Capture the cell that displays the provided text and extract its [x, y] central coordinate. 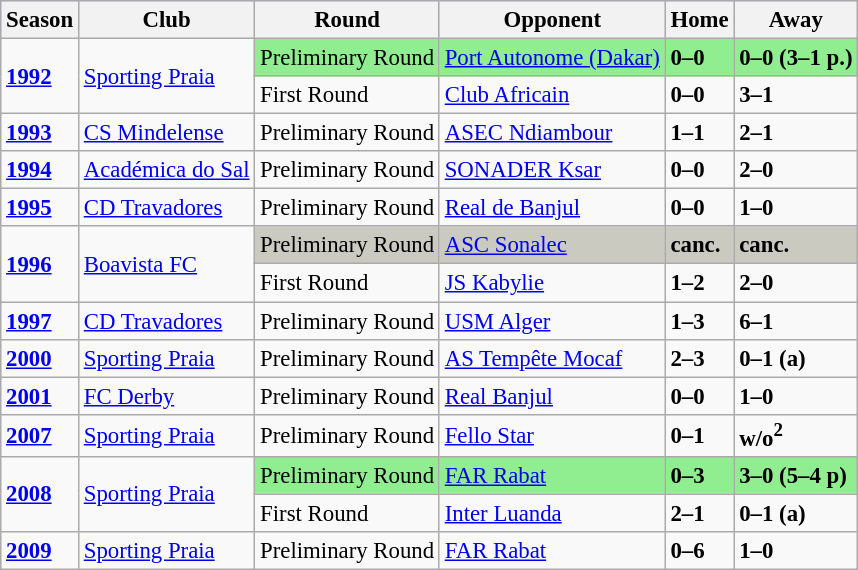
ASC Sonalec [552, 245]
2009 [40, 551]
Season [40, 20]
Académica do Sal [166, 170]
2000 [40, 358]
ASEC Ndiambour [552, 133]
Opponent [552, 20]
6–1 [796, 321]
Inter Luanda [552, 513]
1995 [40, 208]
JS Kabylie [552, 283]
CS Mindelense [166, 133]
Club Africain [552, 95]
Home [700, 20]
2001 [40, 396]
2–3 [700, 358]
Away [796, 20]
w/o2 [796, 435]
1996 [40, 264]
0–0 (3–1 p.) [796, 58]
0–3 [700, 476]
1–3 [700, 321]
Real Banjul [552, 396]
FC Derby [166, 396]
1997 [40, 321]
Club [166, 20]
1994 [40, 170]
1993 [40, 133]
2008 [40, 494]
AS Tempête Mocaf [552, 358]
3–1 [796, 95]
0–6 [700, 551]
Boavista FC [166, 264]
1992 [40, 76]
Port Autonome (Dakar) [552, 58]
USM Alger [552, 321]
0–1 [700, 435]
3–0 (5–4 p) [796, 476]
Round [348, 20]
Fello Star [552, 435]
SONADER Ksar [552, 170]
2007 [40, 435]
1–2 [700, 283]
1–1 [700, 133]
Real de Banjul [552, 208]
